From the cell containing the given text, extract its center point as (x, y) coordinate. 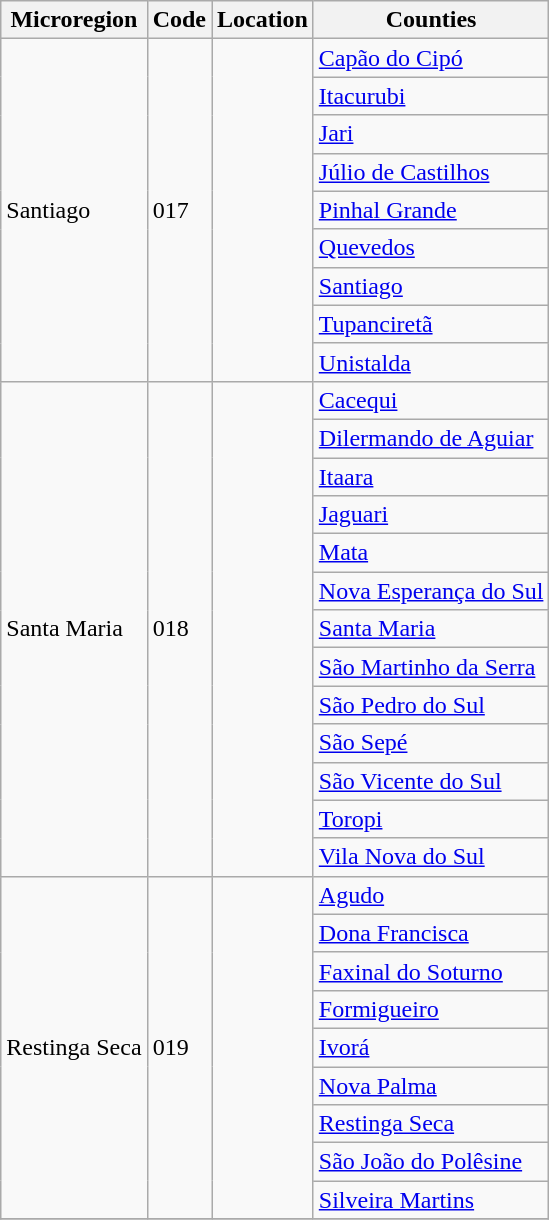
Formigueiro (431, 1009)
Tupanciretã (431, 324)
São Pedro do Sul (431, 705)
Júlio de Castilhos (431, 172)
Vila Nova do Sul (431, 857)
Location (263, 20)
Code (179, 20)
São Sepé (431, 743)
Dona Francisca (431, 933)
018 (179, 628)
Jaguari (431, 515)
Itacurubi (431, 96)
Faxinal do Soturno (431, 971)
Cacequi (431, 400)
Toropi (431, 819)
Ivorá (431, 1047)
Dilermando de Aguiar (431, 438)
Counties (431, 20)
Jari (431, 134)
019 (179, 1048)
Unistalda (431, 362)
Pinhal Grande (431, 210)
Quevedos (431, 248)
Itaara (431, 477)
São Martinho da Serra (431, 667)
Nova Esperança do Sul (431, 591)
017 (179, 210)
Microregion (74, 20)
Nova Palma (431, 1085)
Capão do Cipó (431, 58)
Mata (431, 553)
São Vicente do Sul (431, 781)
São João do Polêsine (431, 1162)
Silveira Martins (431, 1200)
Agudo (431, 895)
